Provide the (X, Y) coordinate of the cell's center where the given text is located.  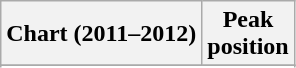
Peakposition (248, 34)
Chart (2011–2012) (102, 34)
